Return the (X, Y) coordinate for the center point of the cell that contains the specified text.  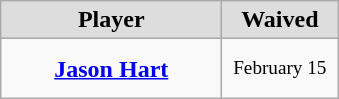
Player (112, 20)
Jason Hart (112, 69)
February 15 (280, 69)
Waived (280, 20)
